Identify which cell holds the provided text, then report its [X, Y] central coordinate. 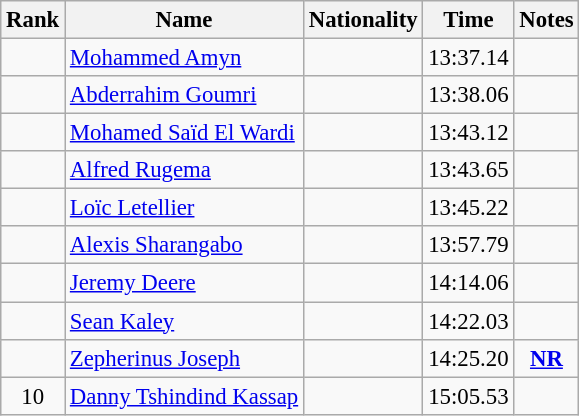
Mohamed Saïd El Wardi [184, 133]
14:25.20 [468, 358]
Notes [546, 20]
Abderrahim Goumri [184, 95]
13:43.12 [468, 133]
Sean Kaley [184, 321]
Alfred Rugema [184, 170]
Nationality [362, 20]
13:57.79 [468, 245]
Zepherinus Joseph [184, 358]
Rank [33, 20]
13:43.65 [468, 170]
14:22.03 [468, 321]
Mohammed Amyn [184, 58]
13:38.06 [468, 95]
Alexis Sharangabo [184, 245]
Danny Tshindind Kassap [184, 396]
10 [33, 396]
NR [546, 358]
Time [468, 20]
Name [184, 20]
14:14.06 [468, 283]
13:45.22 [468, 208]
Loïc Letellier [184, 208]
Jeremy Deere [184, 283]
15:05.53 [468, 396]
13:37.14 [468, 58]
